Determine the (x, y) coordinate at the center of the cell enclosing the given text.  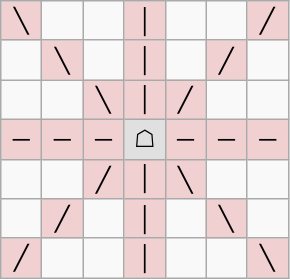
☖ (144, 139)
